Find where the given text appears and provide that cell's center as (X, Y) coordinate. 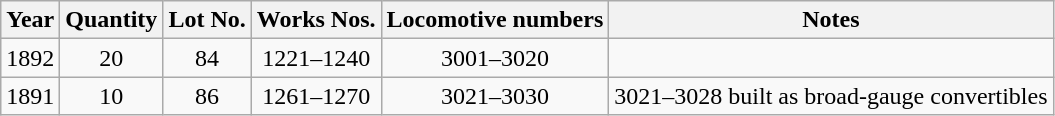
3001–3020 (495, 58)
Locomotive numbers (495, 20)
20 (112, 58)
3021–3030 (495, 96)
84 (207, 58)
86 (207, 96)
1261–1270 (316, 96)
1221–1240 (316, 58)
3021–3028 built as broad-gauge convertibles (831, 96)
Notes (831, 20)
Quantity (112, 20)
Year (30, 20)
1891 (30, 96)
1892 (30, 58)
Lot No. (207, 20)
10 (112, 96)
Works Nos. (316, 20)
